Identify which cell holds the provided text, then report its (x, y) central coordinate. 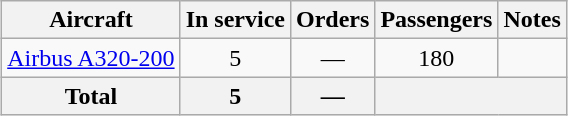
Total (91, 96)
Aircraft (91, 20)
180 (436, 58)
Orders (332, 20)
Notes (532, 20)
Airbus A320-200 (91, 58)
Passengers (436, 20)
In service (235, 20)
